Scan for the cell matching the given text and deliver its (x, y) coordinate at center. 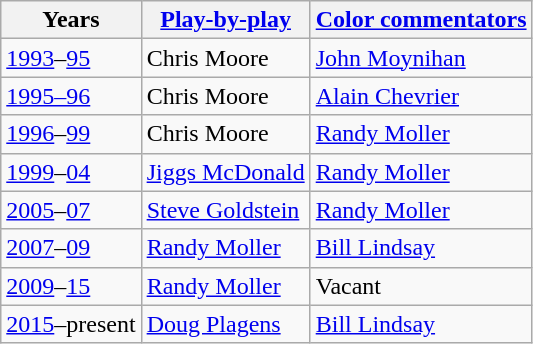
2009–15 (71, 286)
2007–09 (71, 248)
1996–99 (71, 134)
Color commentators (421, 20)
Vacant (421, 286)
Jiggs McDonald (226, 172)
2015–present (71, 324)
2005–07 (71, 210)
1993–95 (71, 58)
1999–04 (71, 172)
John Moynihan (421, 58)
Steve Goldstein (226, 210)
Years (71, 20)
Alain Chevrier (421, 96)
Doug Plagens (226, 324)
Play-by-play (226, 20)
1995–96 (71, 96)
